Return [X, Y] of the center of cell containing provided text 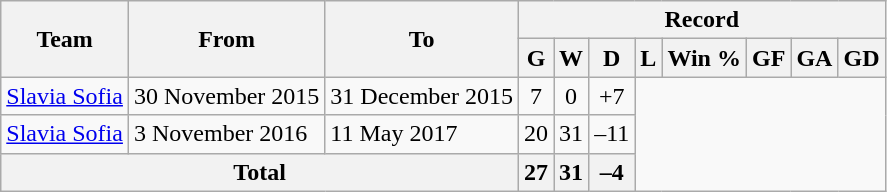
0 [572, 96]
Team [65, 39]
–11 [612, 134]
27 [536, 172]
3 November 2016 [226, 134]
GA [814, 58]
Record [702, 20]
G [536, 58]
L [648, 58]
+7 [612, 96]
W [572, 58]
Total [260, 172]
GF [769, 58]
7 [536, 96]
11 May 2017 [422, 134]
GD [862, 58]
From [226, 39]
30 November 2015 [226, 96]
20 [536, 134]
–4 [612, 172]
D [612, 58]
Win % [704, 58]
31 December 2015 [422, 96]
To [422, 39]
